Pinpoint the cell where the given text exists, returning its [X, Y] midpoint coordinate. 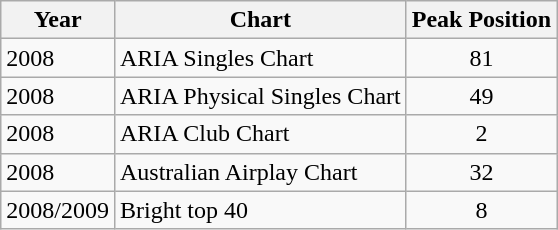
Australian Airplay Chart [260, 172]
8 [481, 210]
ARIA Singles Chart [260, 58]
Peak Position [481, 20]
2008/2009 [58, 210]
Bright top 40 [260, 210]
ARIA Club Chart [260, 134]
ARIA Physical Singles Chart [260, 96]
81 [481, 58]
Chart [260, 20]
32 [481, 172]
49 [481, 96]
Year [58, 20]
2 [481, 134]
